Output the (X, Y) coordinate of the center of the cell containing the given text.  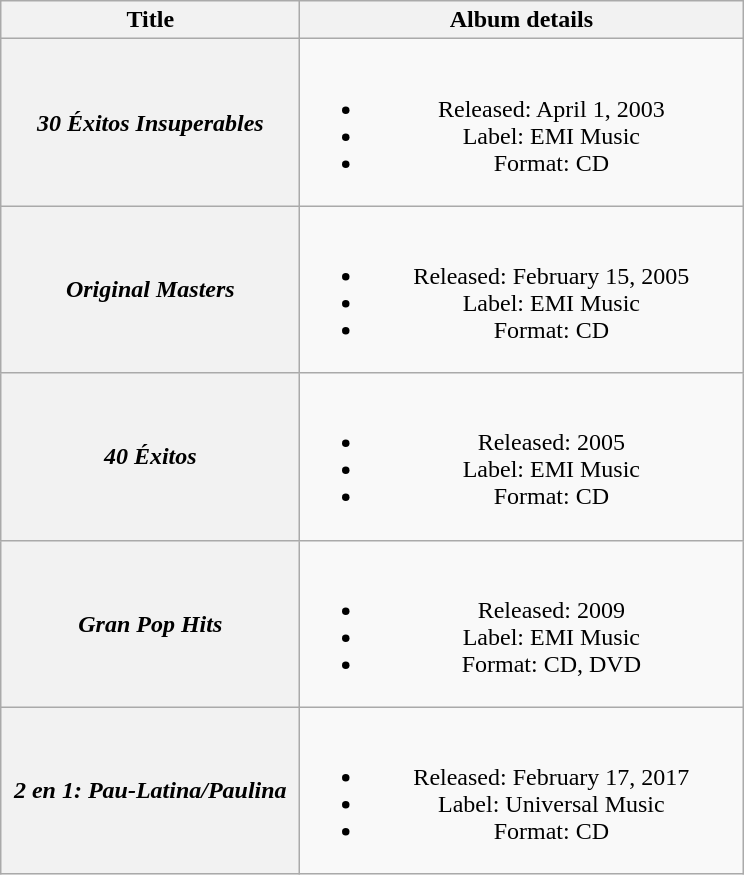
Released: February 17, 2017Label: Universal MusicFormat: CD (522, 790)
Album details (522, 20)
Released: February 15, 2005Label: EMI MusicFormat: CD (522, 290)
2 en 1: Pau-Latina/Paulina (150, 790)
30 Éxitos Insuperables (150, 122)
Released: 2009Label: EMI MusicFormat: CD, DVD (522, 624)
Gran Pop Hits (150, 624)
Released: April 1, 2003Label: EMI MusicFormat: CD (522, 122)
Original Masters (150, 290)
40 Éxitos (150, 456)
Released: 2005Label: EMI MusicFormat: CD (522, 456)
Title (150, 20)
